Capture the cell that displays the provided text and extract its (x, y) central coordinate. 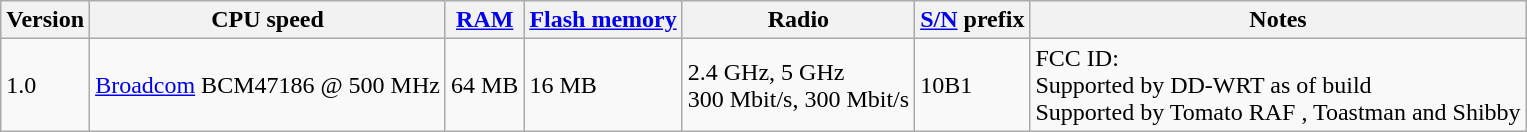
Flash memory (603, 20)
Notes (1278, 20)
RAM (484, 20)
1.0 (46, 85)
S/N prefix (972, 20)
CPU speed (268, 20)
FCC ID: Supported by DD-WRT as of build Supported by Tomato RAF , Toastman and Shibby (1278, 85)
Version (46, 20)
2.4 GHz, 5 GHz300 Mbit/s, 300 Mbit/s (798, 85)
64 MB (484, 85)
Broadcom BCM47186 @ 500 MHz (268, 85)
16 MB (603, 85)
10B1 (972, 85)
Radio (798, 20)
